Pinpoint the cell where the given text exists, returning its [x, y] midpoint coordinate. 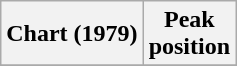
Peakposition [189, 34]
Chart (1979) [72, 34]
